Find where the given text appears and provide that cell's center as (X, Y) coordinate. 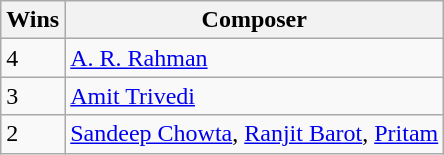
3 (33, 96)
2 (33, 134)
Wins (33, 20)
A. R. Rahman (254, 58)
4 (33, 58)
Composer (254, 20)
Sandeep Chowta, Ranjit Barot, Pritam (254, 134)
Amit Trivedi (254, 96)
